Return the [X, Y] coordinate for the center point of the cell that contains the specified text.  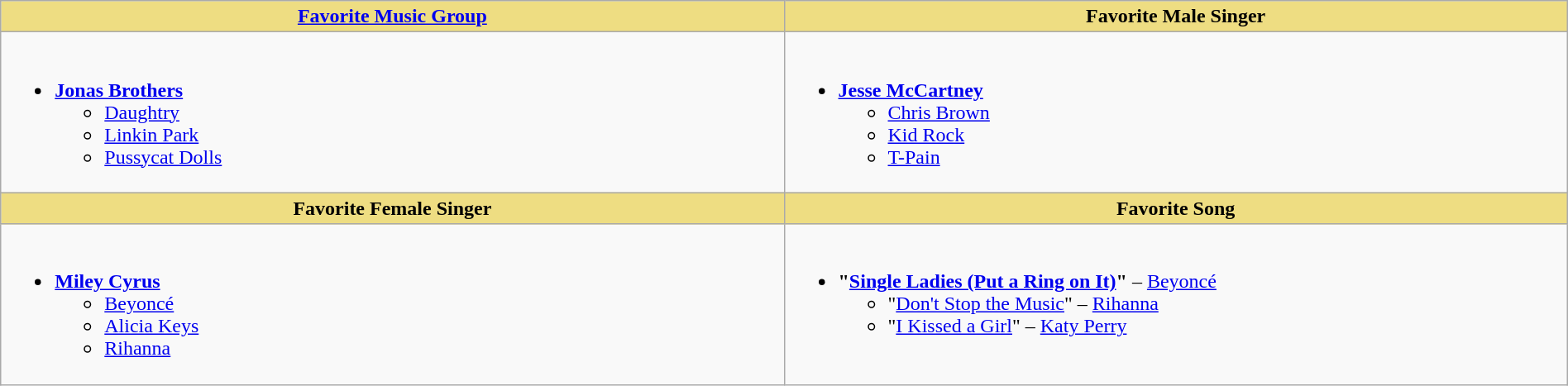
Favorite Female Singer [392, 208]
Miley CyrusBeyoncéAlicia KeysRihanna [392, 304]
Jonas BrothersDaughtryLinkin ParkPussycat Dolls [392, 112]
Favorite Song [1176, 208]
Favorite Music Group [392, 17]
Favorite Male Singer [1176, 17]
"Single Ladies (Put a Ring on It)" – Beyoncé"Don't Stop the Music" – Rihanna"I Kissed a Girl" – Katy Perry [1176, 304]
Jesse McCartneyChris BrownKid RockT-Pain [1176, 112]
